Scan for the cell matching the given text and deliver its [X, Y] coordinate at center. 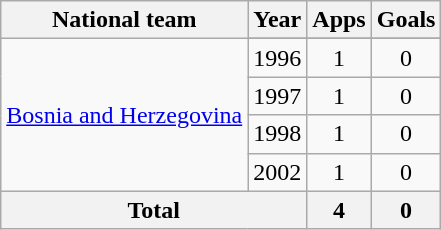
Bosnia and Herzegovina [124, 115]
Apps [339, 20]
National team [124, 20]
1996 [278, 58]
1998 [278, 134]
2002 [278, 172]
1997 [278, 96]
4 [339, 210]
Year [278, 20]
Goals [406, 20]
Total [154, 210]
